Find where the given text appears and provide that cell's center as (x, y) coordinate. 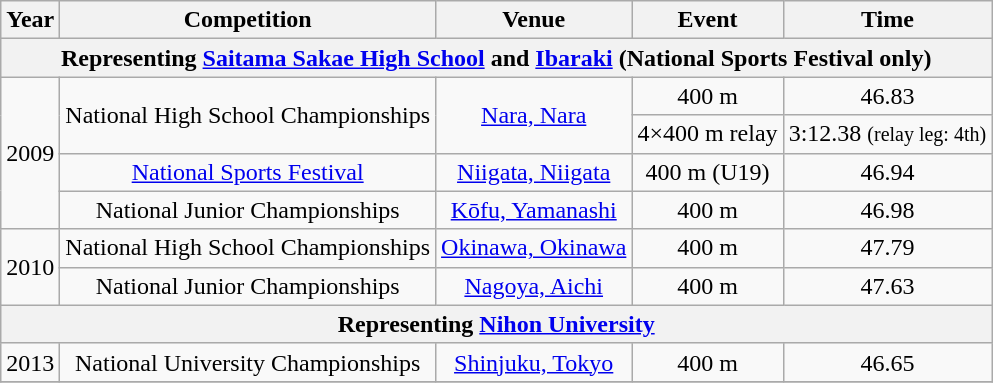
Time (888, 20)
46.83 (888, 96)
46.65 (888, 362)
47.79 (888, 248)
Venue (534, 20)
Nagoya, Aichi (534, 286)
3:12.38 (relay leg: 4th) (888, 134)
2010 (30, 267)
Okinawa, Okinawa (534, 248)
Representing Nihon University (496, 324)
National University Championships (248, 362)
Shinjuku, Tokyo (534, 362)
Year (30, 20)
2009 (30, 153)
Representing Saitama Sakae High School and Ibaraki (National Sports Festival only) (496, 58)
Competition (248, 20)
Kōfu, Yamanashi (534, 210)
47.63 (888, 286)
Niigata, Niigata (534, 172)
National Sports Festival (248, 172)
400 m (U19) (708, 172)
Nara, Nara (534, 115)
4×400 m relay (708, 134)
2013 (30, 362)
Event (708, 20)
46.98 (888, 210)
46.94 (888, 172)
